From the cell containing the given text, extract its center point as (X, Y) coordinate. 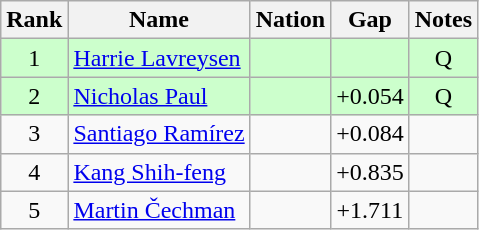
1 (34, 58)
Gap (370, 20)
4 (34, 172)
Notes (443, 20)
Name (159, 20)
Martin Čechman (159, 210)
+0.084 (370, 134)
Santiago Ramírez (159, 134)
+0.054 (370, 96)
Kang Shih-feng (159, 172)
Nicholas Paul (159, 96)
+0.835 (370, 172)
Nation (290, 20)
Rank (34, 20)
5 (34, 210)
+1.711 (370, 210)
3 (34, 134)
2 (34, 96)
Harrie Lavreysen (159, 58)
